Scan for the cell matching the given text and deliver its (X, Y) coordinate at center. 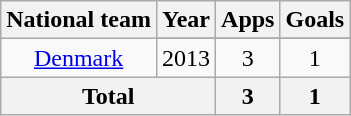
Total (108, 96)
Year (186, 20)
Denmark (79, 58)
Goals (315, 20)
Apps (248, 20)
National team (79, 20)
2013 (186, 58)
